From the cell containing the given text, extract its center point as (x, y) coordinate. 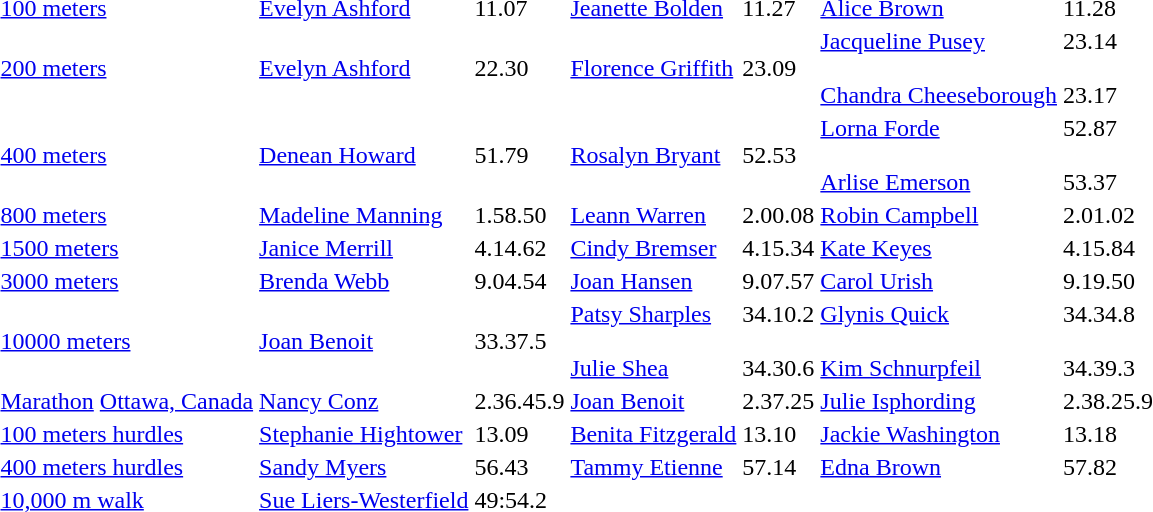
Jacqueline PuseyChandra Cheeseborough (939, 68)
Joan Hansen (654, 281)
1.58.50 (520, 215)
52.53 (778, 155)
51.79 (520, 155)
Denean Howard (364, 155)
13.09 (520, 434)
Rosalyn Bryant (654, 155)
Janice Merrill (364, 248)
Benita Fitzgerald (654, 434)
2.36.45.9 (520, 401)
Carol Urish (939, 281)
Nancy Conz (364, 401)
Glynis QuickKim Schnurpfeil (939, 341)
Patsy SharplesJulie Shea (654, 341)
34.10.234.30.6 (778, 341)
56.43 (520, 467)
Sandy Myers (364, 467)
Florence Griffith (654, 68)
Stephanie Hightower (364, 434)
22.30 (520, 68)
33.37.5 (520, 341)
2.00.08 (778, 215)
23.09 (778, 68)
57.14 (778, 467)
Leann Warren (654, 215)
Evelyn Ashford (364, 68)
4.14.62 (520, 248)
Julie Isphording (939, 401)
Madeline Manning (364, 215)
Robin Campbell (939, 215)
Edna Brown (939, 467)
Brenda Webb (364, 281)
4.15.34 (778, 248)
Lorna FordeArlise Emerson (939, 155)
Tammy Etienne (654, 467)
2.37.25 (778, 401)
Cindy Bremser (654, 248)
Jackie Washington (939, 434)
13.10 (778, 434)
9.04.54 (520, 281)
9.07.57 (778, 281)
Kate Keyes (939, 248)
